Search for the cell housing the specified text and yield its [X, Y] center coordinate. 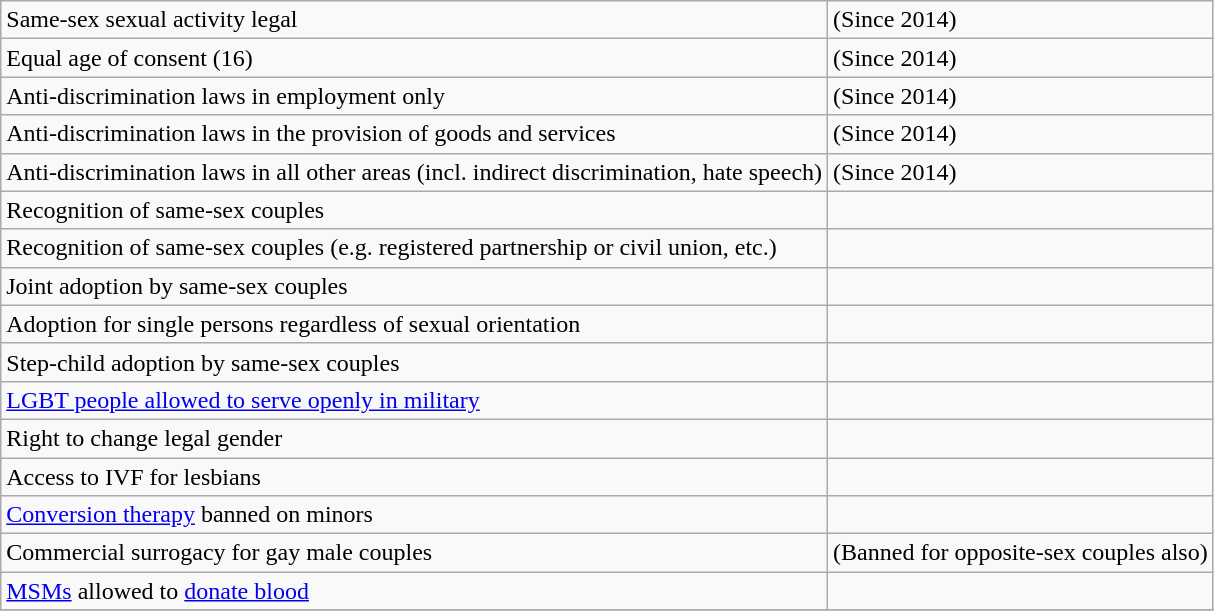
Recognition of same-sex couples (e.g. registered partnership or civil union, etc.) [414, 248]
Anti-discrimination laws in employment only [414, 96]
Joint adoption by same-sex couples [414, 286]
Commercial surrogacy for gay male couples [414, 553]
Access to IVF for lesbians [414, 477]
Step-child adoption by same-sex couples [414, 362]
Anti-discrimination laws in all other areas (incl. indirect discrimination, hate speech) [414, 172]
Adoption for single persons regardless of sexual orientation [414, 324]
Anti-discrimination laws in the provision of goods and services [414, 134]
Right to change legal gender [414, 438]
Equal age of consent (16) [414, 58]
(Banned for opposite-sex couples also) [1021, 553]
Same-sex sexual activity legal [414, 20]
Recognition of same-sex couples [414, 210]
Conversion therapy banned on minors [414, 515]
MSMs allowed to donate blood [414, 591]
LGBT people allowed to serve openly in military [414, 400]
